Return the [x, y] coordinate for the center point of the cell that contains the specified text.  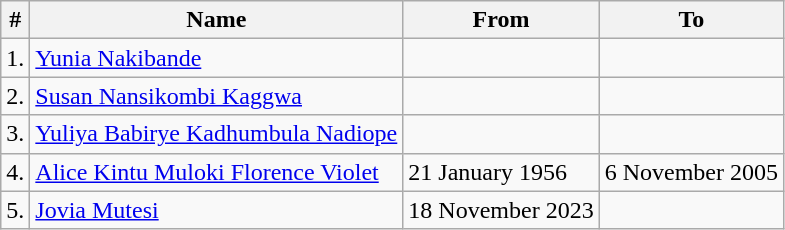
From [501, 20]
5. [16, 210]
Alice Kintu Muloki Florence Violet [216, 172]
Name [216, 20]
Jovia Mutesi [216, 210]
Susan Nansikombi Kaggwa [216, 96]
# [16, 20]
3. [16, 134]
21 January 1956 [501, 172]
4. [16, 172]
1. [16, 58]
Yuliya Babirye Kadhumbula Nadiope [216, 134]
To [691, 20]
2. [16, 96]
6 November 2005 [691, 172]
18 November 2023 [501, 210]
Yunia Nakibande [216, 58]
